For the text-containing cell, return its midpoint in [x, y] coordinate format. 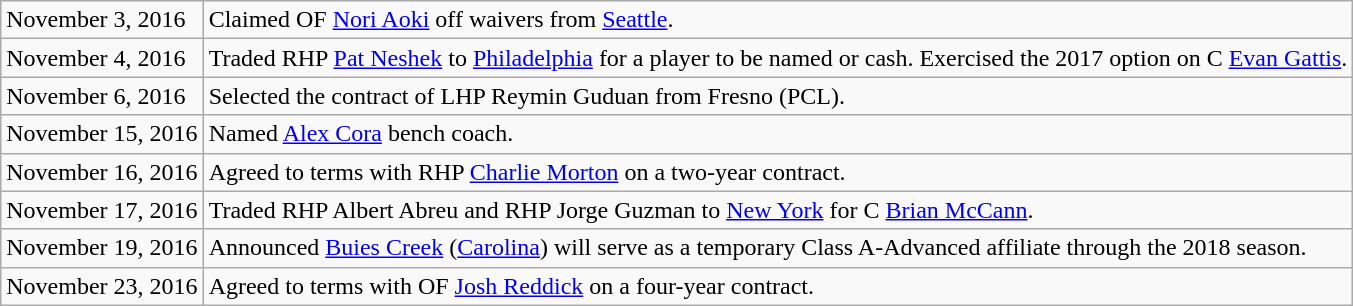
November 16, 2016 [102, 172]
November 19, 2016 [102, 248]
Selected the contract of LHP Reymin Guduan from Fresno (PCL). [778, 96]
November 6, 2016 [102, 96]
Traded RHP Pat Neshek to Philadelphia for a player to be named or cash. Exercised the 2017 option on C Evan Gattis. [778, 58]
November 3, 2016 [102, 20]
Traded RHP Albert Abreu and RHP Jorge Guzman to New York for C Brian McCann. [778, 210]
Agreed to terms with RHP Charlie Morton on a two-year contract. [778, 172]
Claimed OF Nori Aoki off waivers from Seattle. [778, 20]
Agreed to terms with OF Josh Reddick on a four-year contract. [778, 286]
Named Alex Cora bench coach. [778, 134]
November 17, 2016 [102, 210]
November 15, 2016 [102, 134]
Announced Buies Creek (Carolina) will serve as a temporary Class A-Advanced affiliate through the 2018 season. [778, 248]
November 4, 2016 [102, 58]
November 23, 2016 [102, 286]
